Extract the (X, Y) coordinate from the center of the cell holding the provided text.  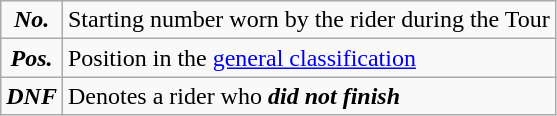
Position in the general classification (308, 58)
DNF (32, 96)
Starting number worn by the rider during the Tour (308, 20)
Pos. (32, 58)
Denotes a rider who did not finish (308, 96)
No. (32, 20)
